Find where the given text appears and provide that cell's center as [X, Y] coordinate. 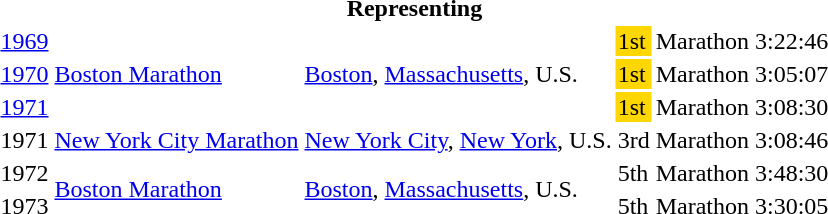
Boston, Massachusetts, U.S. [458, 74]
3rd [634, 140]
Boston Marathon [176, 74]
New York City, New York, U.S. [458, 140]
5th [634, 173]
New York City Marathon [176, 140]
